Locate the cell with the specified text and output its (X, Y) center coordinate. 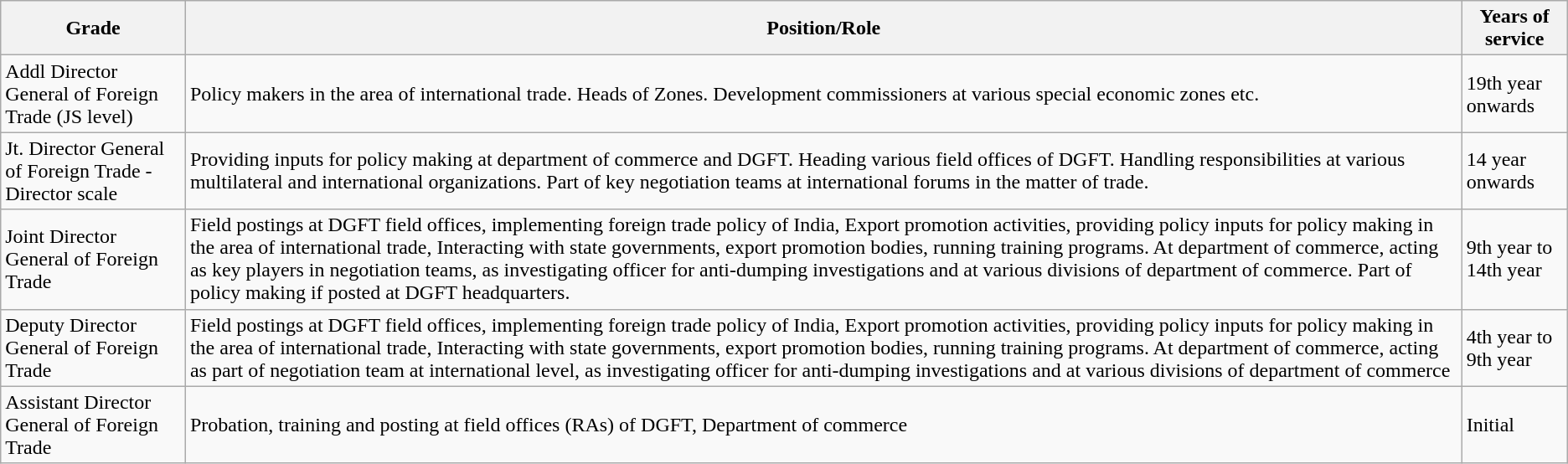
Assistant Director General of Foreign Trade (94, 425)
Position/Role (823, 28)
Deputy Director General of Foreign Trade (94, 348)
Jt. Director General of Foreign Trade - Director scale (94, 171)
Addl Director General of Foreign Trade (JS level) (94, 94)
14 year onwards (1514, 171)
Probation, training and posting at field offices (RAs) of DGFT, Department of commerce (823, 425)
Policy makers in the area of international trade. Heads of Zones. Development commissioners at various special economic zones etc. (823, 94)
9th year to 14th year (1514, 260)
Years of service (1514, 28)
19th year onwards (1514, 94)
Joint Director General of Foreign Trade (94, 260)
Grade (94, 28)
Initial (1514, 425)
4th year to 9th year (1514, 348)
